Pinpoint the cell where the given text exists, returning its [x, y] midpoint coordinate. 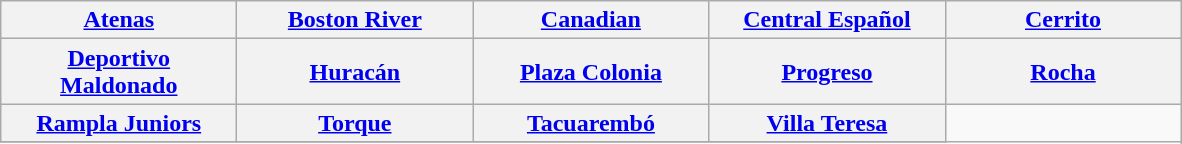
Plaza Colonia [591, 72]
Cerrito [1063, 20]
Boston River [355, 20]
Villa Teresa [827, 123]
Torque [355, 123]
Atenas [119, 20]
Tacuarembó [591, 123]
Progreso [827, 72]
Central Español [827, 20]
Canadian [591, 20]
Rocha [1063, 72]
Rampla Juniors [119, 123]
Huracán [355, 72]
Deportivo Maldonado [119, 72]
